Return the [x, y] coordinate for the center point of the cell that contains the specified text.  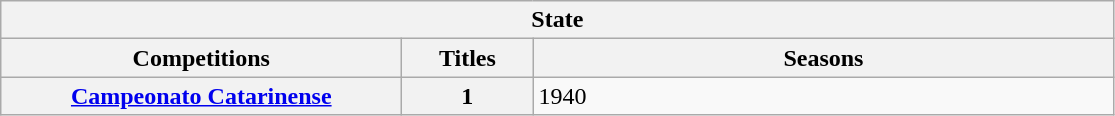
1940 [824, 96]
Campeonato Catarinense [202, 96]
State [558, 20]
Competitions [202, 58]
1 [468, 96]
Seasons [824, 58]
Titles [468, 58]
